Extract the [X, Y] coordinate from the center of the cell holding the provided text.  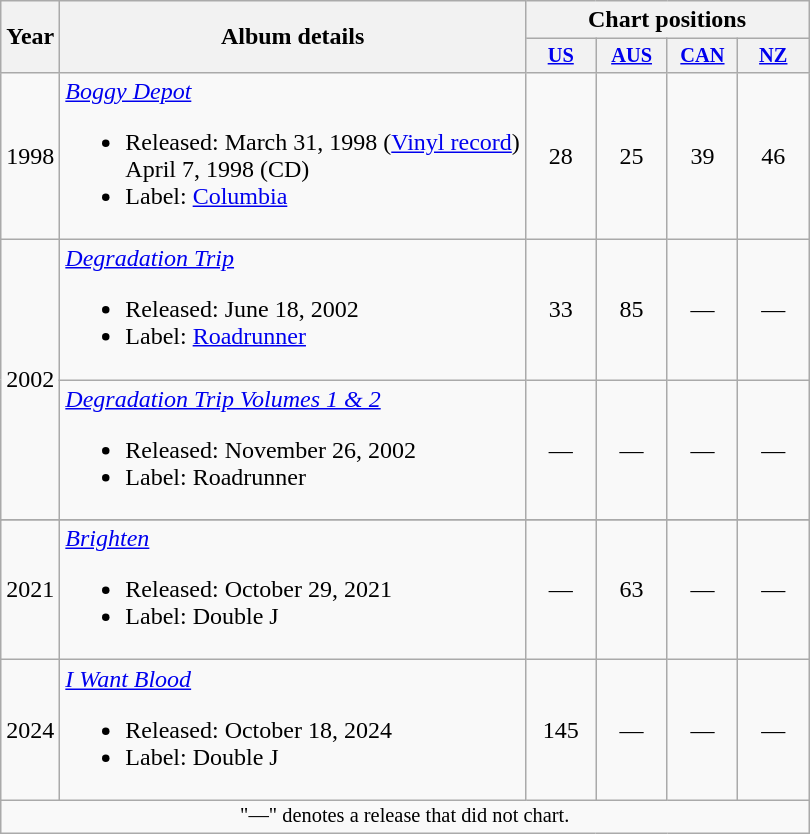
33 [560, 310]
28 [560, 156]
46 [774, 156]
1998 [30, 156]
Boggy DepotReleased: March 31, 1998 (Vinyl record)April 7, 1998 (CD)Label: Columbia [292, 156]
63 [632, 590]
Degradation Trip Volumes 1 & 2Released: November 26, 2002Label: Roadrunner [292, 450]
2002 [30, 380]
2021 [30, 590]
25 [632, 156]
AUS [632, 56]
39 [702, 156]
NZ [774, 56]
I Want BloodReleased: October 18, 2024Label: Double J [292, 730]
85 [632, 310]
Year [30, 37]
BrightenReleased: October 29, 2021Label: Double J [292, 590]
145 [560, 730]
Album details [292, 37]
CAN [702, 56]
Degradation TripReleased: June 18, 2002Label: Roadrunner [292, 310]
"—" denotes a release that did not chart. [405, 817]
Chart positions [666, 20]
US [560, 56]
2024 [30, 730]
